Detect which cell encompasses the target text, then output its [X, Y] center coordinate. 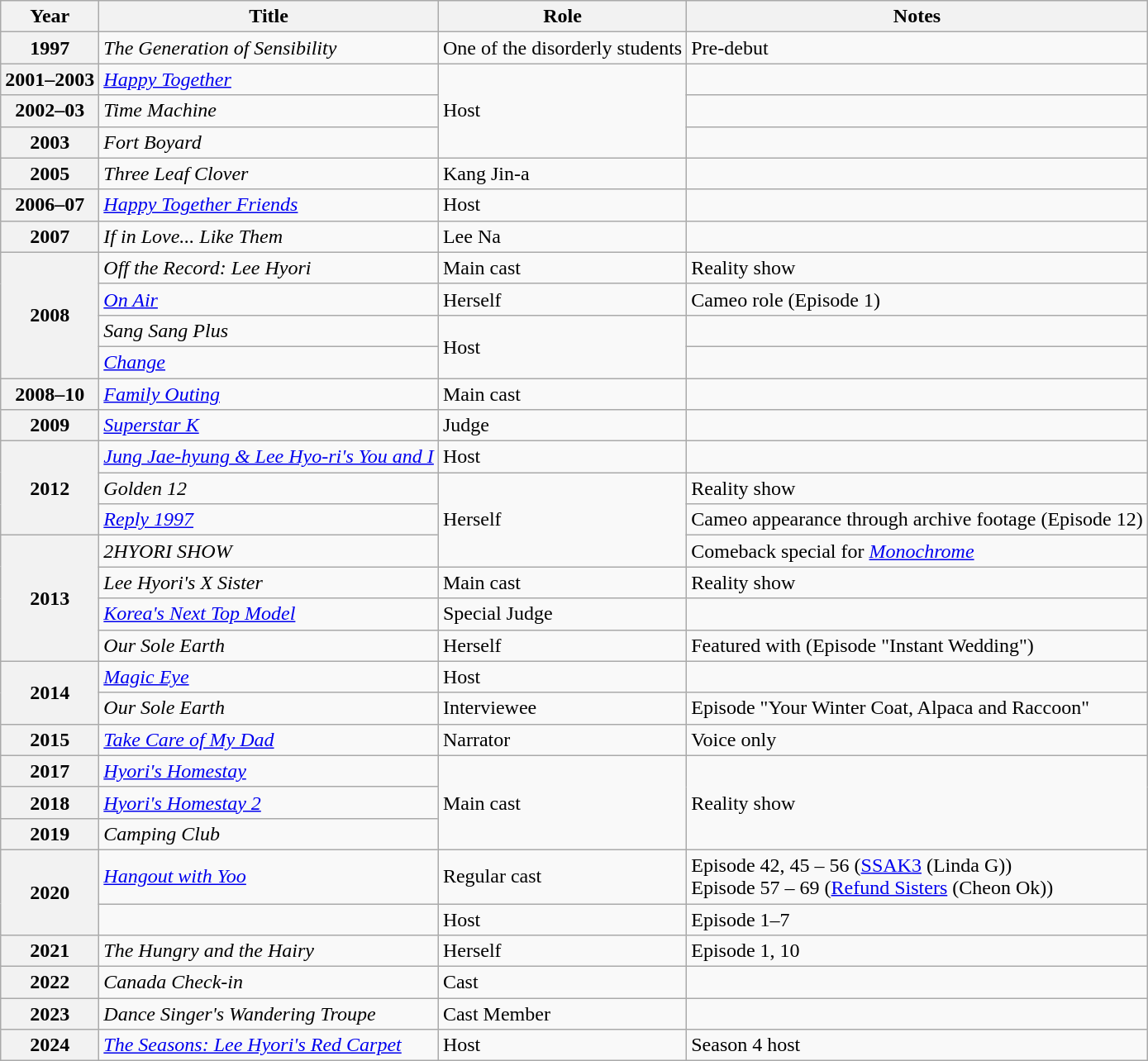
Narrator [562, 740]
2021 [50, 951]
Title [269, 17]
Special Judge [562, 614]
2018 [50, 802]
Notes [917, 17]
Cast [562, 982]
Cameo appearance through archive footage (Episode 12) [917, 520]
2024 [50, 1045]
2023 [50, 1014]
Family Outing [269, 394]
2017 [50, 771]
Superstar K [269, 426]
Magic Eye [269, 677]
The Hungry and the Hairy [269, 951]
Pre-debut [917, 48]
Regular cast [562, 876]
The Seasons: Lee Hyori's Red Carpet [269, 1045]
Hyori's Homestay 2 [269, 802]
Featured with (Episode "Instant Wedding") [917, 645]
2013 [50, 598]
Three Leaf Clover [269, 174]
2022 [50, 982]
Season 4 host [917, 1045]
Comeback special for Monochrome [917, 551]
Kang Jin-a [562, 174]
2008 [50, 315]
On Air [269, 299]
2006–07 [50, 205]
Lee Na [562, 236]
Change [269, 362]
Time Machine [269, 111]
Canada Check-in [269, 982]
Year [50, 17]
Judge [562, 426]
Hangout with Yoo [269, 876]
Camping Club [269, 834]
Episode 1–7 [917, 920]
2008–10 [50, 394]
Fort Boyard [269, 142]
Lee Hyori's X Sister [269, 583]
2007 [50, 236]
Reply 1997 [269, 520]
Episode "Your Winter Coat, Alpaca and Raccoon" [917, 708]
Cast Member [562, 1014]
Dance Singer's Wandering Troupe [269, 1014]
Voice only [917, 740]
2019 [50, 834]
If in Love... Like Them [269, 236]
1997 [50, 48]
2003 [50, 142]
Cameo role (Episode 1) [917, 299]
Hyori's Homestay [269, 771]
2001–2003 [50, 79]
Happy Together Friends [269, 205]
Interviewee [562, 708]
2012 [50, 488]
The Generation of Sensibility [269, 48]
Korea's Next Top Model [269, 614]
2015 [50, 740]
2HYORI SHOW [269, 551]
Role [562, 17]
2014 [50, 692]
Episode 1, 10 [917, 951]
One of the disorderly students [562, 48]
Sang Sang Plus [269, 331]
Off the Record: Lee Hyori [269, 268]
Golden 12 [269, 488]
Take Care of My Dad [269, 740]
2005 [50, 174]
Episode 42, 45 – 56 (SSAK3 (Linda G))Episode 57 – 69 (Refund Sisters (Cheon Ok)) [917, 876]
Happy Together [269, 79]
2020 [50, 892]
Jung Jae-hyung & Lee Hyo-ri's You and I [269, 457]
2002–03 [50, 111]
2009 [50, 426]
